Output the (x, y) coordinate of the center of the cell containing the given text.  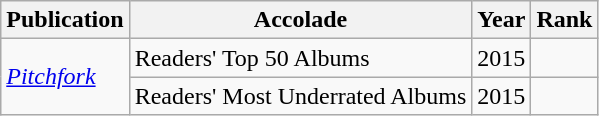
Pitchfork (65, 77)
Readers' Most Underrated Albums (300, 96)
Readers' Top 50 Albums (300, 58)
Accolade (300, 20)
Year (502, 20)
Rank (564, 20)
Publication (65, 20)
